Return [x, y] of the center of cell containing provided text 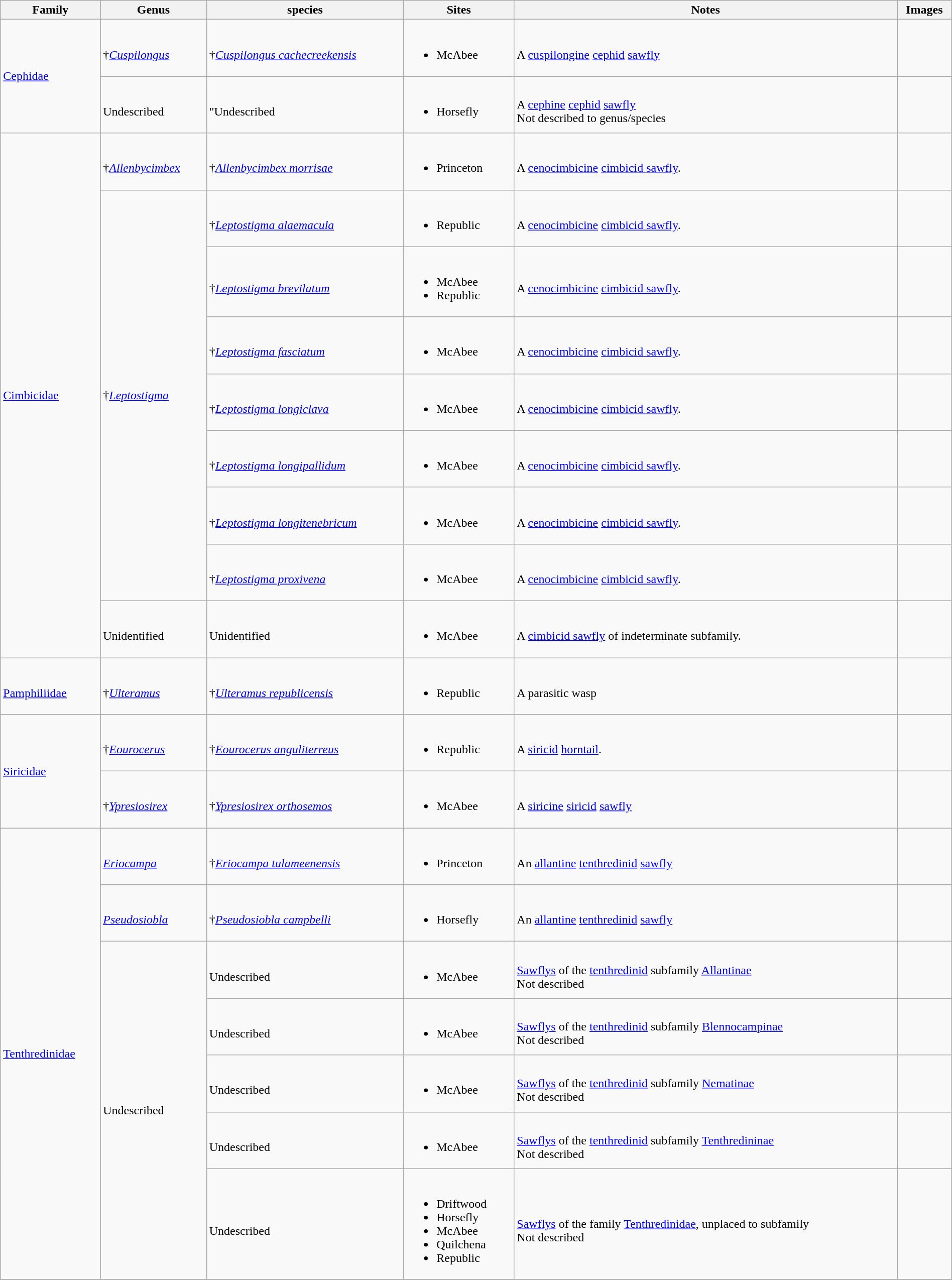
Sawflys of the family Tenthredinidae, unplaced to subfamily Not described [706, 1224]
Sawflys of the tenthredinid subfamily Allantinae Not described [706, 970]
"Undescribed [305, 104]
A cephine cephid sawfly Not described to genus/species [706, 104]
†Ypresiosirex orthosemos [305, 799]
†Allenbycimbex morrisae [305, 162]
†Cuspilongus [154, 48]
Cimbicidae [50, 396]
†Eriocampa tulameenensis [305, 857]
†Ulteramus [154, 686]
Cephidae [50, 76]
†Cuspilongus cachecreekensis [305, 48]
Family [50, 10]
†Allenbycimbex [154, 162]
Siricidae [50, 771]
Images [925, 10]
DriftwoodHorseflyMcAbeeQuilchenaRepublic [459, 1224]
Sawflys of the tenthredinid subfamily Nematinae Not described [706, 1084]
†Leptostigma longiclava [305, 402]
Sites [459, 10]
Tenthredinidae [50, 1054]
A cimbicid sawfly of indeterminate subfamily. [706, 629]
†Eourocerus [154, 743]
Pseudosiobla [154, 913]
†Leptostigma [154, 395]
†Leptostigma longitenebricum [305, 515]
Genus [154, 10]
Sawflys of the tenthredinid subfamily Tenthredininae Not described [706, 1140]
A siricid horntail. [706, 743]
McAbeeRepublic [459, 282]
†Pseudosiobla campbelli [305, 913]
†Leptostigma proxivena [305, 572]
Sawflys of the tenthredinid subfamily Blennocampinae Not described [706, 1026]
†Eourocerus anguliterreus [305, 743]
Eriocampa [154, 857]
Notes [706, 10]
species [305, 10]
†Ulteramus republicensis [305, 686]
A parasitic wasp [706, 686]
†Leptostigma fasciatum [305, 345]
†Ypresiosirex [154, 799]
†Leptostigma longipallidum [305, 459]
Pamphiliidae [50, 686]
A cuspilongine cephid sawfly [706, 48]
A siricine siricid sawfly [706, 799]
†Leptostigma alaemacula [305, 218]
†Leptostigma brevilatum [305, 282]
